Search for the cell housing the specified text and yield its (X, Y) center coordinate. 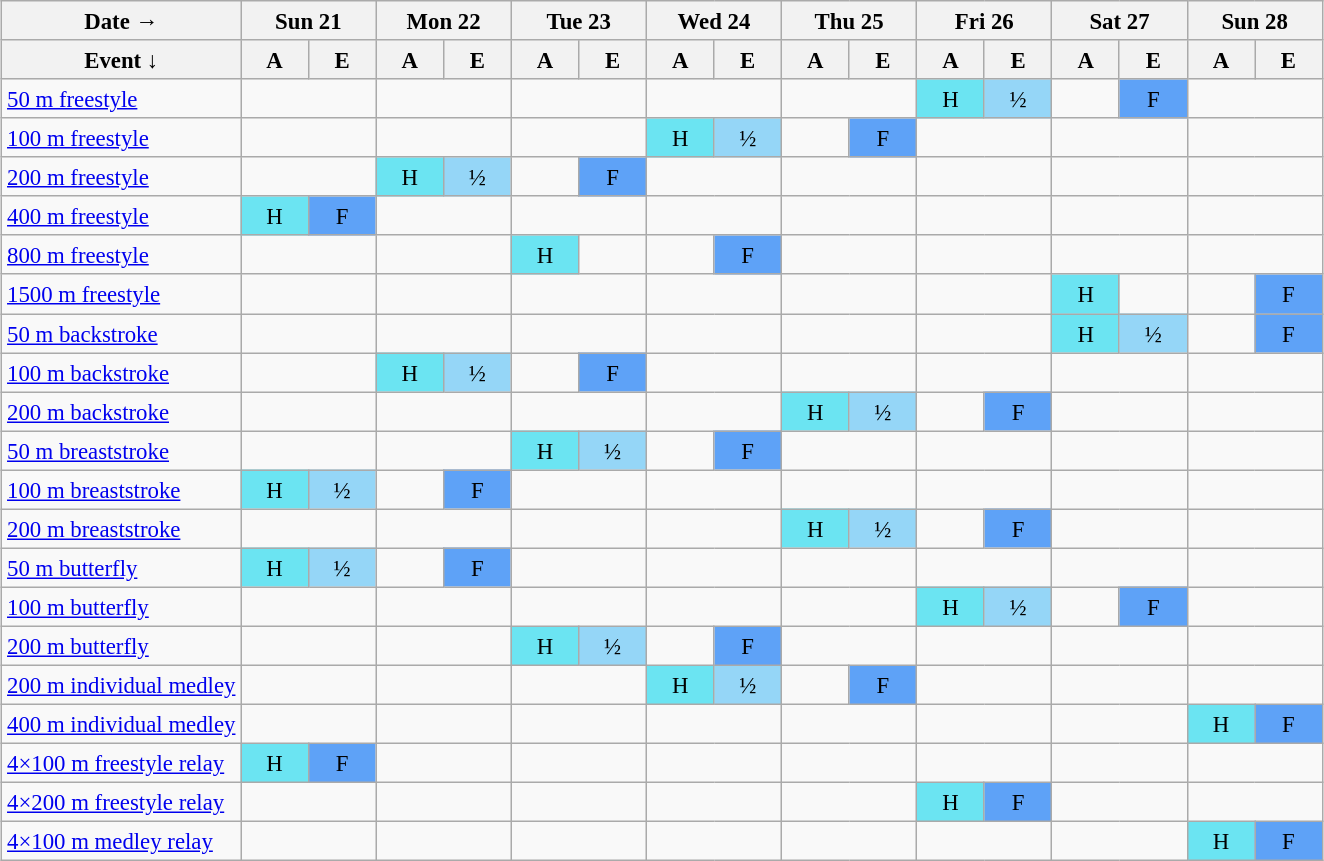
4×100 m medley relay (122, 842)
Fri 26 (984, 20)
100 m freestyle (122, 138)
Sat 27 (1120, 20)
Event ↓ (122, 60)
400 m individual medley (122, 724)
200 m breaststroke (122, 528)
50 m freestyle (122, 98)
100 m backstroke (122, 372)
100 m breaststroke (122, 490)
800 m freestyle (122, 254)
Thu 25 (850, 20)
400 m freestyle (122, 216)
200 m backstroke (122, 412)
4×100 m freestyle relay (122, 764)
Tue 23 (578, 20)
Date → (122, 20)
Sun 28 (1254, 20)
50 m butterfly (122, 568)
Sun 21 (308, 20)
4×200 m freestyle relay (122, 802)
Wed 24 (714, 20)
1500 m freestyle (122, 294)
50 m backstroke (122, 334)
100 m butterfly (122, 606)
200 m individual medley (122, 684)
50 m breaststroke (122, 450)
200 m freestyle (122, 176)
Mon 22 (444, 20)
200 m butterfly (122, 646)
